Find where the given text appears and provide that cell's center as [X, Y] coordinate. 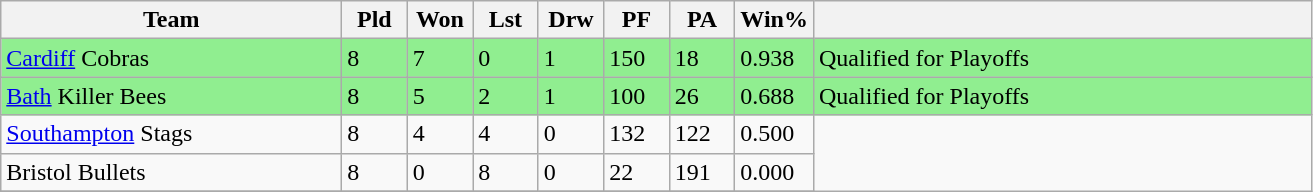
Team [172, 20]
0.500 [774, 134]
122 [702, 134]
Cardiff Cobras [172, 58]
Drw [571, 20]
PF [637, 20]
22 [637, 172]
26 [702, 96]
7 [440, 58]
Win% [774, 20]
100 [637, 96]
5 [440, 96]
Southampton Stags [172, 134]
Pld [375, 20]
132 [637, 134]
0.688 [774, 96]
150 [637, 58]
0.938 [774, 58]
0.000 [774, 172]
191 [702, 172]
Bristol Bullets [172, 172]
2 [506, 96]
Bath Killer Bees [172, 96]
Lst [506, 20]
PA [702, 20]
18 [702, 58]
Won [440, 20]
